Capture the cell that displays the provided text and extract its (X, Y) central coordinate. 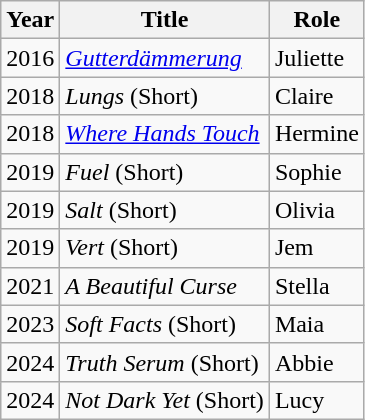
A Beautiful Curse (165, 286)
Lungs (Short) (165, 96)
Where Hands Touch (165, 134)
Year (30, 20)
Olivia (316, 210)
Lucy (316, 400)
Jem (316, 248)
Vert (Short) (165, 248)
2016 (30, 58)
Not Dark Yet (Short) (165, 400)
Juliette (316, 58)
2021 (30, 286)
Gutterdämmerung (165, 58)
Role (316, 20)
Truth Serum (Short) (165, 362)
Maia (316, 324)
Sophie (316, 172)
Title (165, 20)
Abbie (316, 362)
2023 (30, 324)
Fuel (Short) (165, 172)
Stella (316, 286)
Hermine (316, 134)
Salt (Short) (165, 210)
Soft Facts (Short) (165, 324)
Claire (316, 96)
